Detect which cell encompasses the target text, then output its [x, y] center coordinate. 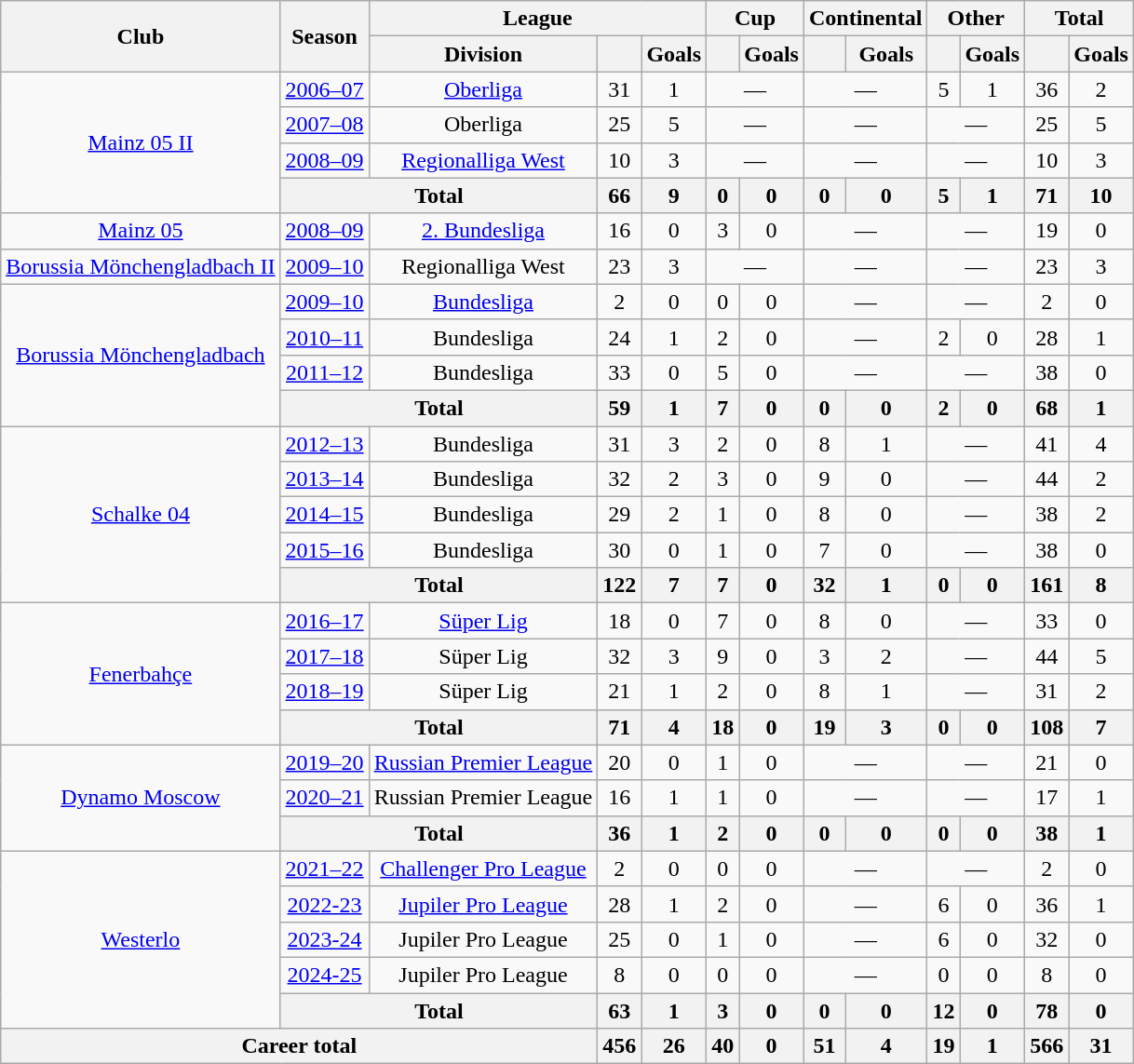
Schalke 04 [141, 515]
2012–13 [324, 444]
456 [620, 1046]
Cup [756, 19]
2010–11 [324, 337]
2. Bundesliga [483, 231]
Borussia Mönchengladbach II [141, 266]
2023-24 [324, 939]
Continental [865, 19]
2019–20 [324, 762]
566 [1046, 1046]
2014–15 [324, 515]
108 [1046, 727]
Dynamo Moscow [141, 798]
2015–16 [324, 550]
Mainz 05 II [141, 142]
63 [620, 1010]
68 [1046, 408]
Other [976, 19]
2013–14 [324, 479]
30 [620, 550]
59 [620, 408]
66 [620, 195]
2020–21 [324, 798]
Fenerbahçe [141, 674]
122 [620, 586]
Division [483, 54]
51 [824, 1046]
Club [141, 36]
Season [324, 36]
Borussia Mönchengladbach [141, 355]
Challenger Pro League [483, 869]
161 [1046, 586]
24 [620, 337]
29 [620, 515]
2024-25 [324, 975]
12 [944, 1010]
2017–18 [324, 656]
41 [1046, 444]
17 [1046, 798]
Westerlo [141, 939]
20 [620, 762]
Mainz 05 [141, 231]
26 [674, 1046]
2018–19 [324, 692]
2006–07 [324, 89]
2007–08 [324, 125]
2016–17 [324, 621]
78 [1046, 1010]
40 [722, 1046]
League [537, 19]
2021–22 [324, 869]
Career total [300, 1046]
2011–12 [324, 372]
2022-23 [324, 904]
